Return the [X, Y] coordinate for the center point of the cell that contains the specified text.  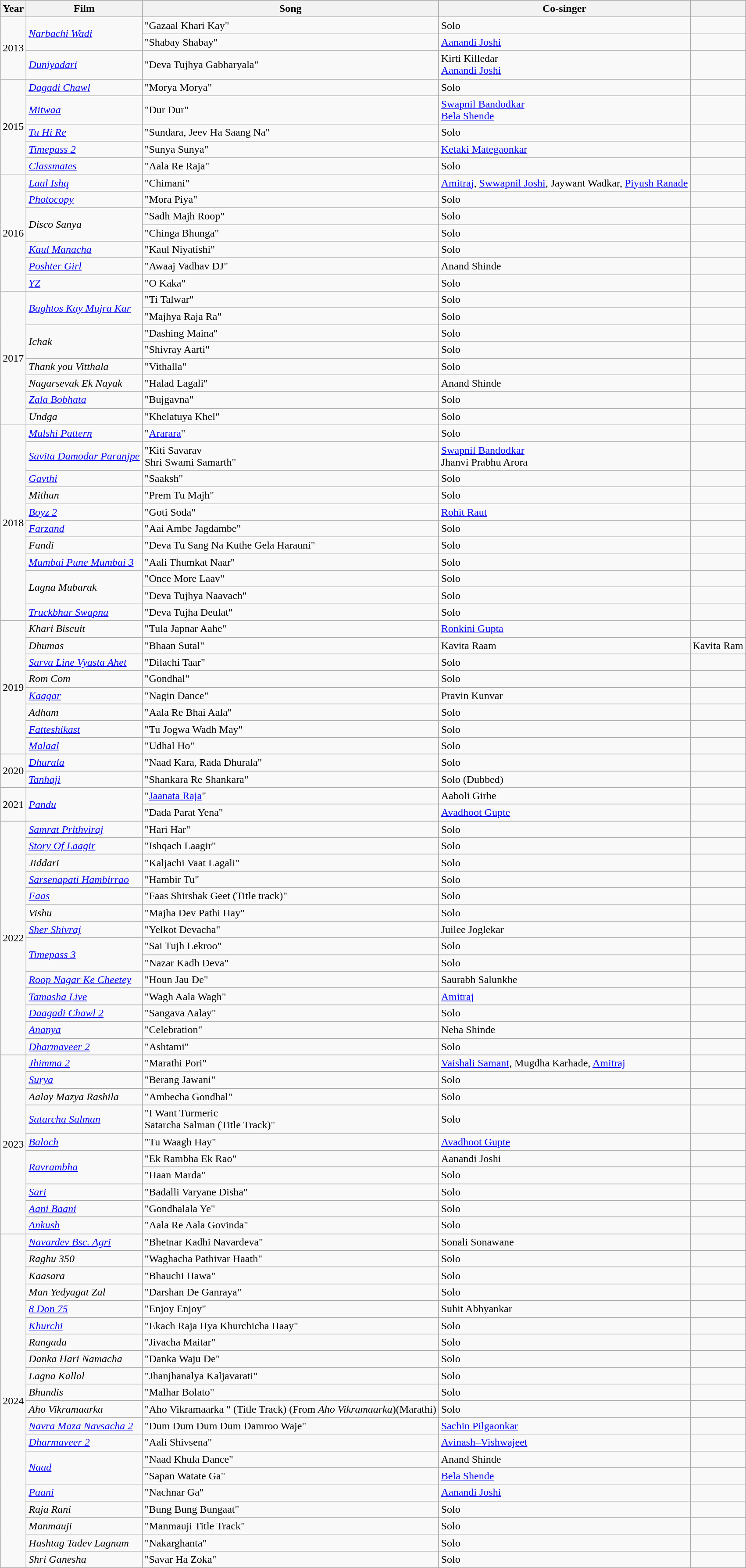
"Sai Tujh Lekroo" [290, 946]
"Bung Bung Bungaat" [290, 1509]
"Kaljachi Vaat Lagali" [290, 863]
Aaboli Girhe [564, 796]
Kavita Ram [718, 646]
Shri Ganesha [84, 1559]
Sarsenapati Hambirrao [84, 879]
"Ashtami" [290, 1047]
Gavthi [84, 478]
"Tu Waagh Hay" [290, 1142]
Vishu [84, 913]
"Marathi Pori" [290, 1063]
Aani Baani [84, 1209]
Rohit Raut [564, 512]
"Nazar Kadh Deva" [290, 963]
"Ambecha Gondhal" [290, 1097]
Laal Ishq [84, 183]
Hashtag Tadev Lagnam [84, 1543]
Classmates [84, 166]
Duniyadari [84, 65]
"Majha Dev Pathi Hay" [290, 913]
"Sunya Sunya" [290, 149]
"Yelkot Devacha" [290, 929]
"Sapan Watate Ga" [290, 1476]
"O Kaka" [290, 283]
"Dur Dur" [290, 110]
"Chimani" [290, 183]
Sachin Pilgaonkar [564, 1426]
"Sundara, Jeev Ha Saang Na" [290, 133]
Dhumas [84, 646]
Year [13, 9]
Adham [84, 712]
"Aala Re Aala Govinda" [290, 1225]
Truckbhar Swapna [84, 612]
"Savar Ha Zoka" [290, 1559]
Photocopy [84, 199]
"Darshan De Ganraya" [290, 1292]
"Aala Re Bhai Aala" [290, 712]
Khurchi [84, 1326]
"Dilachi Taar" [290, 662]
Dhurala [84, 762]
Avinash–Vishwajeet [564, 1442]
Surya [84, 1080]
2016 [13, 233]
2020 [13, 771]
"Berang Jawani" [290, 1080]
Ronkini Gupta [564, 629]
Rangada [84, 1342]
Amitraj, Swwapnil Joshi, Jaywant Wadkar, Piyush Ranade [564, 183]
"Bhetnar Kadhi Navardeva" [290, 1242]
Farzand [84, 529]
Daagadi Chawl 2 [84, 1013]
"Deva Tu Sang Na Kuthe Gela Harauni" [290, 545]
"Ishqach Laagir" [290, 846]
Sarva Line Vyasta Ahet [84, 662]
Timepass 2 [84, 149]
2022 [13, 938]
Song [290, 9]
"Mora Piya" [290, 199]
Raghu 350 [84, 1259]
Lagna Mubarak [84, 587]
Ankush [84, 1225]
Amitraj [564, 996]
"Once More Laav" [290, 579]
Juilee Joglekar [564, 929]
"Gazaal Khari Kay" [290, 25]
"Nachnar Ga" [290, 1493]
"Kaul Niyatishi" [290, 250]
Roop Nagar Ke Cheetey [84, 980]
Malaal [84, 746]
Ketaki Mategaonkar [564, 149]
"Tula Japnar Aahe" [290, 629]
2015 [13, 126]
"Dum Dum Dum Dum Damroo Waje" [290, 1426]
"Hambir Tu" [290, 879]
"Bhaan Sutal" [290, 646]
Film [84, 9]
"Manmauji Title Track" [290, 1526]
Solo (Dubbed) [564, 779]
Samrat Prithviraj [84, 829]
"Deva Tujhya Gabharyala" [290, 65]
Swapnil BandodkarJhanvi Prabhu Arora [564, 456]
"Danka Waju De" [290, 1359]
Zala Bobhata [84, 400]
8 Don 75 [84, 1309]
Paani [84, 1493]
Mithun [84, 495]
Baloch [84, 1142]
Ananya [84, 1030]
"Sadh Majh Roop" [290, 216]
Poshter Girl [84, 266]
"Ekach Raja Hya Khurchicha Haay" [290, 1326]
Jiddari [84, 863]
Mitwaa [84, 110]
Navra Maza Navsacha 2 [84, 1426]
"Gondhal" [290, 679]
Kaagar [84, 696]
"Nakarghanta" [290, 1543]
"Haan Marda" [290, 1175]
"Awaaj Vadhav DJ" [290, 266]
Timepass 3 [84, 954]
"Jivacha Maitar" [290, 1342]
Baghtos Kay Mujra Kar [84, 308]
"Waghacha Pathivar Haath" [290, 1259]
"Morya Morya" [290, 87]
"Bujgavna" [290, 400]
2013 [13, 48]
Vaishali Samant, Mugdha Karhade, Amitraj [564, 1063]
"Shankara Re Shankara" [290, 779]
Tamasha Live [84, 996]
"Enjoy Enjoy" [290, 1309]
Undga [84, 416]
Rom Com [84, 679]
"Prem Tu Majh" [290, 495]
Boyz 2 [84, 512]
2018 [13, 523]
Bela Shende [564, 1476]
"Gondhalala Ye" [290, 1209]
Manmauji [84, 1526]
"Badalli Varyane Disha" [290, 1192]
Kavita Raam [564, 646]
Kaul Manacha [84, 250]
Fatteshikast [84, 729]
Mumbai Pune Mumbai 3 [84, 562]
Nagarsevak Ek Nayak [84, 383]
Bhundis [84, 1392]
"Kiti SavaravShri Swami Samarth" [290, 456]
2017 [13, 358]
2021 [13, 804]
"Malhar Bolato" [290, 1392]
"Majhya Raja Ra" [290, 316]
Neha Shinde [564, 1030]
2024 [13, 1401]
"Aala Re Raja" [290, 166]
"Chinga Bhunga" [290, 233]
"Khelatuya Khel" [290, 416]
Fandi [84, 545]
"Faas Shirshak Geet (Title track)" [290, 896]
Faas [84, 896]
"Ararara" [290, 433]
2023 [13, 1145]
"Dada Parat Yena" [290, 813]
YZ [84, 283]
Raja Rani [84, 1509]
Tu Hi Re [84, 133]
Saurabh Salunkhe [564, 980]
Narbachi Wadi [84, 34]
Co-singer [564, 9]
"Aho Vikramaarka " (Title Track) (From Aho Vikramaarka)(Marathi) [290, 1409]
Danka Hari Namacha [84, 1359]
"Celebration" [290, 1030]
Sher Shivraj [84, 929]
Pandu [84, 804]
Mulshi Pattern [84, 433]
"Halad Lagali" [290, 383]
"Naad Kara, Rada Dhurala" [290, 762]
Disco Sanya [84, 224]
"Jaanata Raja" [290, 796]
Khari Biscuit [84, 629]
"Shabay Shabay" [290, 42]
Thank you Vitthala [84, 366]
Swapnil BandodkarBela Shende [564, 110]
"Tu Jogwa Wadh May" [290, 729]
"Goti Soda" [290, 512]
Kaasara [84, 1275]
"Aali Shivsena" [290, 1442]
"Aai Ambe Jagdambe" [290, 529]
Ravrambha [84, 1167]
Ichak [84, 341]
Jhimma 2 [84, 1063]
Aho Vikramaarka [84, 1409]
"Jhanjhanalya Kaljavarati" [290, 1376]
Satarcha Salman [84, 1119]
"Dashing Maina" [290, 333]
Pravin Kunvar [564, 696]
Lagna Kallol [84, 1376]
"Saaksh" [290, 478]
"Aali Thumkat Naar" [290, 562]
Navardev Bsc. Agri [84, 1242]
"Ti Talwar" [290, 300]
Savita Damodar Paranjpe [84, 456]
Man Yedyagat Zal [84, 1292]
Aalay Mazya Rashila [84, 1097]
"Wagh Aala Wagh" [290, 996]
Sonali Sonawane [564, 1242]
"Houn Jau De" [290, 980]
"Sangava Aalay" [290, 1013]
"Udhal Ho" [290, 746]
Kirti Killedar Aanandi Joshi [564, 65]
"I Want Turmeric Satarcha Salman (Title Track)" [290, 1119]
"Ek Rambha Ek Rao" [290, 1159]
Tanhaji [84, 779]
"Vithalla" [290, 366]
Story Of Laagir [84, 846]
"Shivray Aarti" [290, 350]
Suhit Abhyankar [564, 1309]
"Naad Khula Dance" [290, 1459]
Naad [84, 1468]
"Deva Tujhya Naavach" [290, 596]
2019 [13, 687]
Sari [84, 1192]
"Nagin Dance" [290, 696]
"Deva Tujha Deulat" [290, 612]
"Hari Har" [290, 829]
Dagadi Chawl [84, 87]
"Bhauchi Hawa" [290, 1275]
